Identify which cell holds the provided text, then report its [x, y] central coordinate. 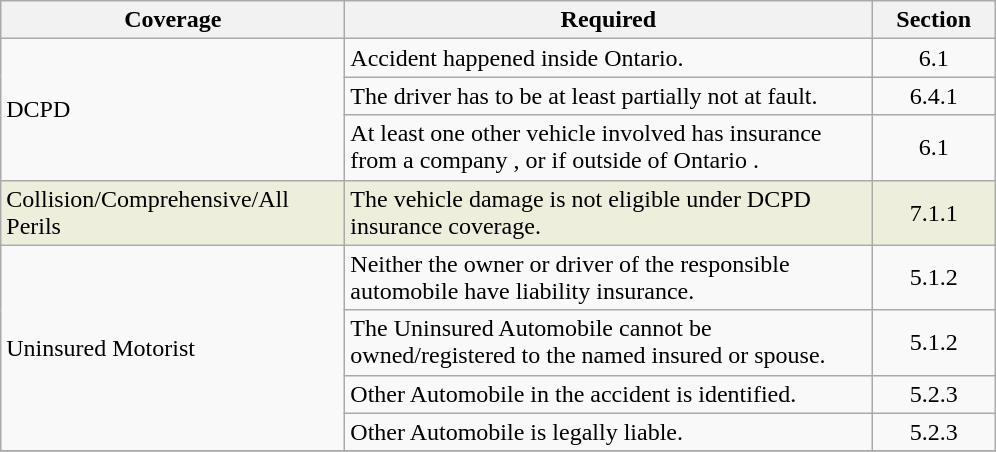
Coverage [173, 20]
The driver has to be at least partially not at fault. [608, 96]
The Uninsured Automobile cannot be owned/registered to the named insured or spouse. [608, 342]
DCPD [173, 110]
Uninsured Motorist [173, 348]
Section [934, 20]
6.4.1 [934, 96]
Required [608, 20]
Collision/Comprehensive/All Perils [173, 212]
The vehicle damage is not eligible under DCPD insurance coverage. [608, 212]
7.1.1 [934, 212]
Neither the owner or driver of the responsible automobile have liability insurance. [608, 278]
Other Automobile is legally liable. [608, 432]
Accident happened inside Ontario. [608, 58]
Other Automobile in the accident is identified. [608, 394]
At least one other vehicle involved has insurance from a company , or if outside of Ontario . [608, 148]
